Detect which cell encompasses the target text, then output its (X, Y) center coordinate. 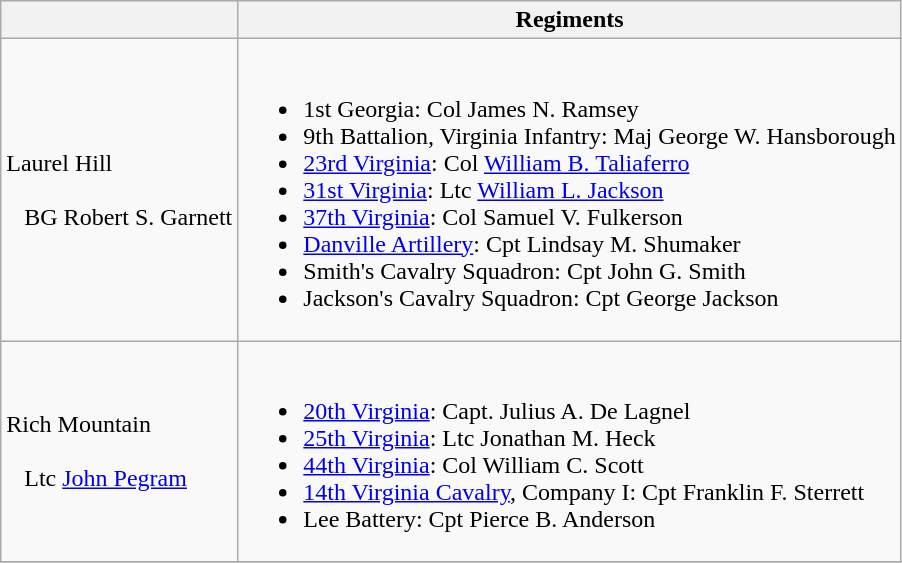
Rich Mountain Ltc John Pegram (120, 452)
Laurel Hill BG Robert S. Garnett (120, 190)
Regiments (570, 20)
